Identify which cell holds the provided text, then report its (X, Y) central coordinate. 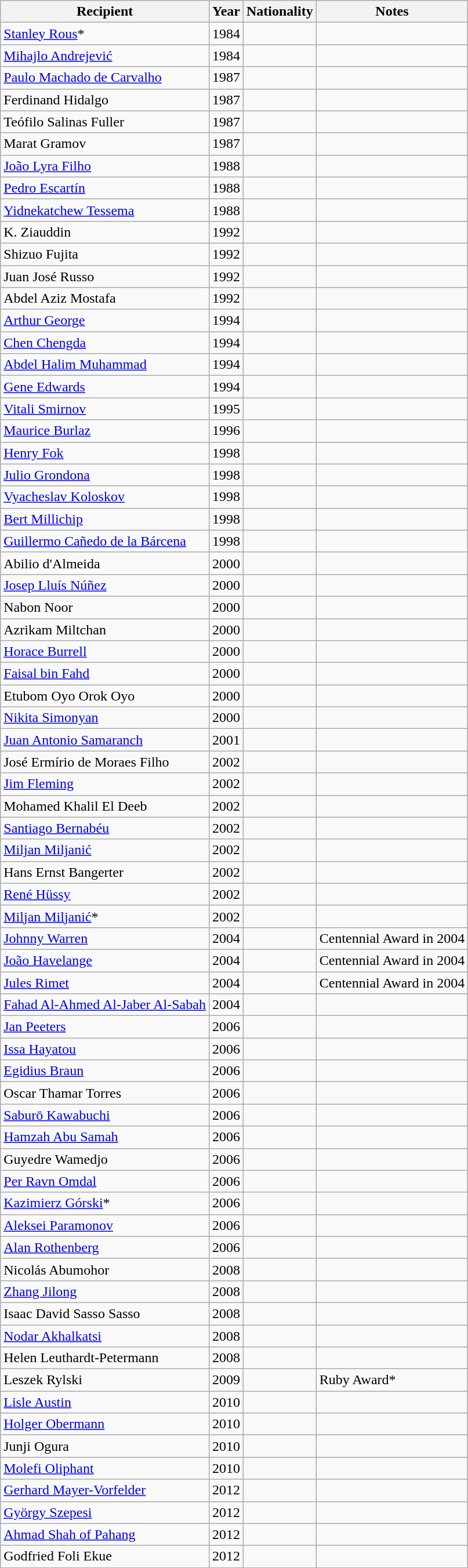
Stanley Rous* (105, 34)
1995 (226, 409)
Julio Grondona (105, 475)
Miljan Miljanić (105, 850)
Ferdinand Hidalgo (105, 100)
Egidius Braun (105, 1071)
Nodar Akhalkatsi (105, 1335)
Yidnekatchew Tessema (105, 210)
Jim Fleming (105, 784)
Abdel Aziz Mostafa (105, 299)
Miljan Miljanić* (105, 916)
Issa Hayatou (105, 1049)
Leszek Rylski (105, 1380)
Per Ravn Omdal (105, 1181)
Juan José Russo (105, 277)
Jan Peeters (105, 1027)
Abilio d'Almeida (105, 563)
Nabon Noor (105, 607)
Lisle Austin (105, 1402)
Vitali Smirnov (105, 409)
René Hüssy (105, 894)
Aleksei Paramonov (105, 1225)
2009 (226, 1380)
José Ermírio de Moraes Filho (105, 762)
Shizuo Fujita (105, 254)
Johnny Warren (105, 938)
1996 (226, 431)
Josep Lluís Núñez (105, 585)
Godfried Foli Ekue (105, 1556)
Chen Chengda (105, 343)
Santiago Bernabéu (105, 828)
Horace Burrell (105, 652)
Vyacheslav Koloskov (105, 497)
Hans Ernst Bangerter (105, 872)
Abdel Halim Muhammad (105, 365)
Kazimierz Górski* (105, 1203)
Junji Ogura (105, 1446)
Paulo Machado de Carvalho (105, 78)
Henry Fok (105, 453)
Teófilo Salinas Fuller (105, 122)
Nicolás Abumohor (105, 1269)
Guyedre Wamedjo (105, 1159)
Faisal bin Fahd (105, 674)
Ahmad Shah of Pahang (105, 1534)
K. Ziauddin (105, 232)
György Szepesi (105, 1512)
Nikita Simonyan (105, 718)
Mihajlo Andrejević (105, 56)
Fahad Al-Ahmed Al-Jaber Al-Sabah (105, 1005)
Oscar Thamar Torres (105, 1093)
Alan Rothenberg (105, 1247)
Molefi Oliphant (105, 1468)
Pedro Escartín (105, 188)
Juan Antonio Samaranch (105, 740)
Guillermo Cañedo de la Bárcena (105, 541)
Hamzah Abu Samah (105, 1137)
Saburō Kawabuchi (105, 1115)
Etubom Oyo Orok Oyo (105, 696)
Azrikam Miltchan (105, 629)
Helen Leuthardt-Petermann (105, 1358)
Holger Obermann (105, 1424)
Recipient (105, 12)
2001 (226, 740)
Gerhard Mayer-Vorfelder (105, 1490)
Ruby Award* (392, 1380)
Nationality (280, 12)
Isaac David Sasso Sasso (105, 1313)
Arthur George (105, 321)
João Havelange (105, 960)
Zhang Jilong (105, 1291)
Jules Rimet (105, 983)
João Lyra Filho (105, 166)
Mohamed Khalil El Deeb (105, 806)
Year (226, 12)
Marat Gramov (105, 144)
Gene Edwards (105, 387)
Bert Millichip (105, 519)
Maurice Burlaz (105, 431)
Notes (392, 12)
